Capture the cell that displays the provided text and extract its [X, Y] central coordinate. 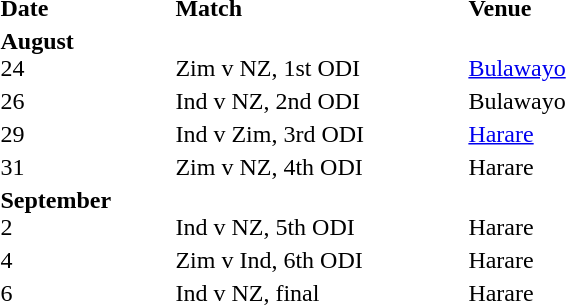
Ind v NZ, 2nd ODI [319, 101]
Zim v Ind, 6th ODI [319, 260]
Zim v NZ, 1st ODI [319, 54]
Zim v NZ, 4th ODI [319, 167]
Ind v Zim, 3rd ODI [319, 134]
Ind v NZ, 5th ODI [319, 214]
